Find where the given text appears and provide that cell's center as (x, y) coordinate. 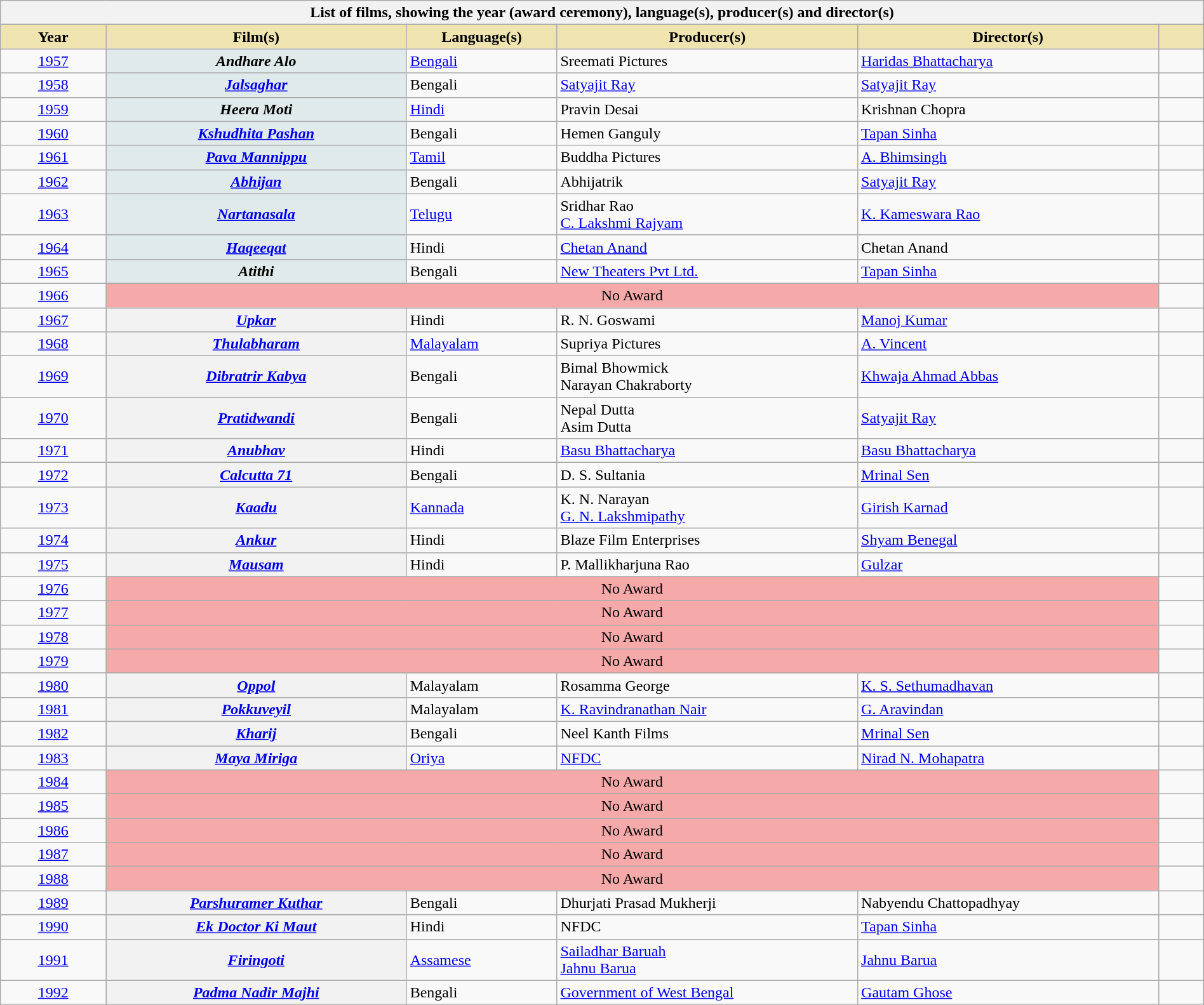
Shyam Benegal (1008, 540)
1986 (53, 830)
Manoj Kumar (1008, 319)
Nabyendu Chattopadhyay (1008, 903)
Oriya (481, 757)
Abhijatrik (707, 182)
1969 (53, 377)
1963 (53, 215)
1983 (53, 757)
New Theaters Pvt Ltd. (707, 271)
Andhare Alo (256, 61)
1958 (53, 85)
Firingoti (256, 960)
1992 (53, 992)
Bimal BhowmickNarayan Chakraborty (707, 377)
Maya Miriga (256, 757)
1970 (53, 418)
Upkar (256, 319)
Girish Karnad (1008, 508)
Dhurjati Prasad Mukherji (707, 903)
1972 (53, 475)
Pravin Desai (707, 109)
Padma Nadir Majhi (256, 992)
1987 (53, 855)
1978 (53, 637)
Kshudhita Pashan (256, 133)
Blaze Film Enterprises (707, 540)
Supriya Pictures (707, 344)
1981 (53, 709)
1973 (53, 508)
Nepal DuttaAsim Dutta (707, 418)
Haridas Bhattacharya (1008, 61)
1968 (53, 344)
Mausam (256, 564)
Abhijan (256, 182)
K. S. Sethumadhavan (1008, 685)
Gautam Ghose (1008, 992)
Rosamma George (707, 685)
Language(s) (481, 37)
1959 (53, 109)
Film(s) (256, 37)
Buddha Pictures (707, 157)
1984 (53, 782)
Sailadhar BaruahJahnu Barua (707, 960)
Heera Moti (256, 109)
1971 (53, 451)
1989 (53, 903)
Thulabharam (256, 344)
Khwaja Ahmad Abbas (1008, 377)
1966 (53, 295)
Nartanasala (256, 215)
1965 (53, 271)
Tamil (481, 157)
Ankur (256, 540)
K. N. NarayanG. N. Lakshmipathy (707, 508)
Calcutta 71 (256, 475)
Atithi (256, 271)
Oppol (256, 685)
Jahnu Barua (1008, 960)
1964 (53, 247)
R. N. Goswami (707, 319)
Kaadu (256, 508)
K. Ravindranathan Nair (707, 709)
Kharij (256, 733)
1985 (53, 806)
1990 (53, 927)
Dibratrir Kabya (256, 377)
Pokkuveyil (256, 709)
Director(s) (1008, 37)
1960 (53, 133)
Kannada (481, 508)
Sreemati Pictures (707, 61)
1961 (53, 157)
1980 (53, 685)
1975 (53, 564)
Producer(s) (707, 37)
1991 (53, 960)
P. Mallikharjuna Rao (707, 564)
1982 (53, 733)
Gulzar (1008, 564)
A. Vincent (1008, 344)
Telugu (481, 215)
Year (53, 37)
List of films, showing the year (award ceremony), language(s), producer(s) and director(s) (602, 13)
Pava Mannippu (256, 157)
Anubhav (256, 451)
1967 (53, 319)
Parshuramer Kuthar (256, 903)
D. S. Sultania (707, 475)
G. Aravindan (1008, 709)
Pratidwandi (256, 418)
1979 (53, 661)
1962 (53, 182)
1957 (53, 61)
Government of West Bengal (707, 992)
Haqeeqat (256, 247)
K. Kameswara Rao (1008, 215)
Hemen Ganguly (707, 133)
1988 (53, 879)
Sridhar RaoC. Lakshmi Rajyam (707, 215)
Jalsaghar (256, 85)
A. Bhimsingh (1008, 157)
Neel Kanth Films (707, 733)
1974 (53, 540)
Assamese (481, 960)
1977 (53, 613)
Nirad N. Mohapatra (1008, 757)
Ek Doctor Ki Maut (256, 927)
1976 (53, 589)
Krishnan Chopra (1008, 109)
